Locate the cell with the specified text and output its (X, Y) center coordinate. 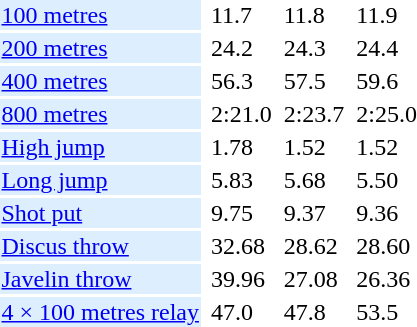
24.3 (314, 48)
28.62 (314, 246)
2:21.0 (241, 114)
32.68 (241, 246)
57.5 (314, 81)
24.2 (241, 48)
56.3 (241, 81)
9.75 (241, 213)
High jump (100, 147)
11.7 (241, 15)
800 metres (100, 114)
2:23.7 (314, 114)
5.68 (314, 180)
1.52 (314, 147)
27.08 (314, 279)
11.8 (314, 15)
400 metres (100, 81)
4 × 100 metres relay (100, 312)
Discus throw (100, 246)
Javelin throw (100, 279)
39.96 (241, 279)
100 metres (100, 15)
9.37 (314, 213)
200 metres (100, 48)
Long jump (100, 180)
1.78 (241, 147)
47.0 (241, 312)
Shot put (100, 213)
5.83 (241, 180)
47.8 (314, 312)
